Capture the cell that displays the provided text and extract its (x, y) central coordinate. 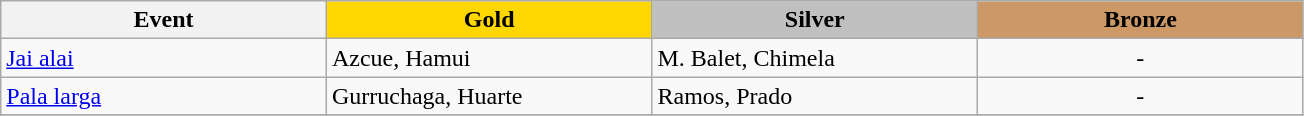
Gurruchaga, Huarte (489, 96)
Event (164, 20)
Pala larga (164, 96)
Gold (489, 20)
Azcue, Hamui (489, 58)
Silver (815, 20)
M. Balet, Chimela (815, 58)
Bronze (1141, 20)
Jai alai (164, 58)
Ramos, Prado (815, 96)
